Scan for the cell matching the given text and deliver its (X, Y) coordinate at center. 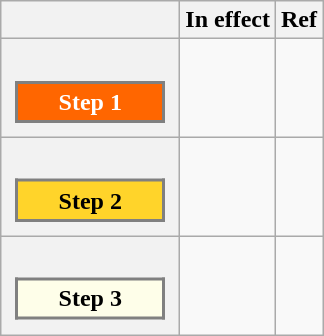
Ref (300, 20)
In effect (228, 20)
